From the cell containing the given text, extract its center point as (X, Y) coordinate. 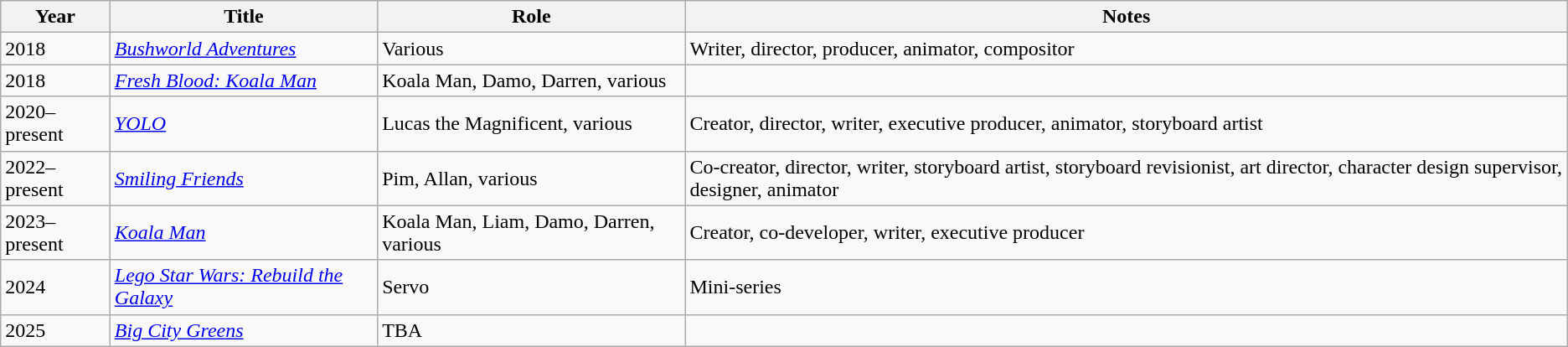
Year (55, 17)
Mini-series (1126, 287)
2020–present (55, 124)
Creator, director, writer, executive producer, animator, storyboard artist (1126, 124)
Writer, director, producer, animator, compositor (1126, 49)
Fresh Blood: Koala Man (243, 80)
Koala Man, Liam, Damo, Darren, various (531, 233)
2022–present (55, 178)
Bushworld Adventures (243, 49)
2023–present (55, 233)
Co-creator, director, writer, storyboard artist, storyboard revisionist, art director, character design supervisor, designer, animator (1126, 178)
Lego Star Wars: Rebuild the Galaxy (243, 287)
Title (243, 17)
TBA (531, 330)
Notes (1126, 17)
Smiling Friends (243, 178)
Big City Greens (243, 330)
Role (531, 17)
Servo (531, 287)
2024 (55, 287)
Pim, Allan, various (531, 178)
2025 (55, 330)
Koala Man, Damo, Darren, various (531, 80)
Koala Man (243, 233)
Various (531, 49)
Lucas the Magnificent, various (531, 124)
Creator, co-developer, writer, executive producer (1126, 233)
YOLO (243, 124)
